Find where the given text appears and provide that cell's center as [X, Y] coordinate. 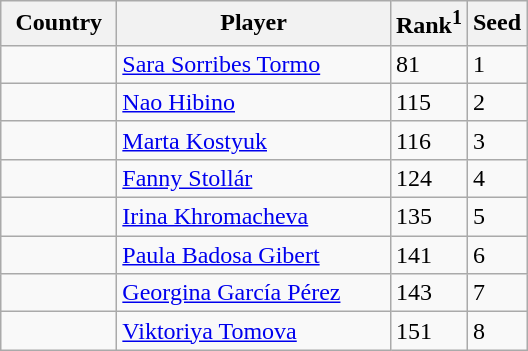
Nao Hibino [254, 102]
Viktoriya Tomova [254, 331]
115 [428, 102]
Irina Khromacheva [254, 217]
135 [428, 217]
Marta Kostyuk [254, 140]
124 [428, 178]
141 [428, 255]
1 [496, 64]
Paula Badosa Gibert [254, 255]
Seed [496, 24]
Georgina García Pérez [254, 293]
81 [428, 64]
2 [496, 102]
7 [496, 293]
5 [496, 217]
143 [428, 293]
Country [59, 24]
Sara Sorribes Tormo [254, 64]
151 [428, 331]
Rank1 [428, 24]
8 [496, 331]
Player [254, 24]
Fanny Stollár [254, 178]
4 [496, 178]
3 [496, 140]
116 [428, 140]
6 [496, 255]
